Detect which cell encompasses the target text, then output its [x, y] center coordinate. 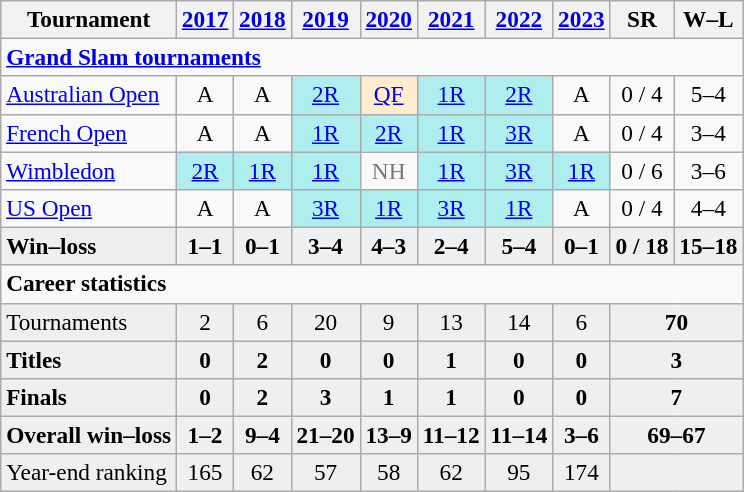
2019 [326, 19]
French Open [89, 133]
2023 [582, 19]
NH [388, 170]
4–3 [388, 246]
11–14 [519, 435]
Tournament [89, 19]
95 [519, 473]
20 [326, 322]
70 [676, 322]
SR [642, 19]
Tournaments [89, 322]
US Open [89, 208]
Career statistics [372, 284]
57 [326, 473]
0 / 6 [642, 170]
Year-end ranking [89, 473]
9 [388, 322]
Titles [89, 359]
W–L [708, 19]
2–4 [451, 246]
174 [582, 473]
7 [676, 397]
15–18 [708, 246]
1–2 [204, 435]
Australian Open [89, 95]
Win–loss [89, 246]
2020 [388, 19]
11–12 [451, 435]
4–4 [708, 208]
165 [204, 473]
Wimbledon [89, 170]
69–67 [676, 435]
58 [388, 473]
1–1 [204, 246]
2017 [204, 19]
QF [388, 95]
13 [451, 322]
2021 [451, 19]
0 / 18 [642, 246]
Finals [89, 397]
2022 [519, 19]
21–20 [326, 435]
14 [519, 322]
2018 [262, 19]
13–9 [388, 435]
Grand Slam tournaments [372, 57]
9–4 [262, 435]
Overall win–loss [89, 435]
